Find where the given text appears and provide that cell's center as [X, Y] coordinate. 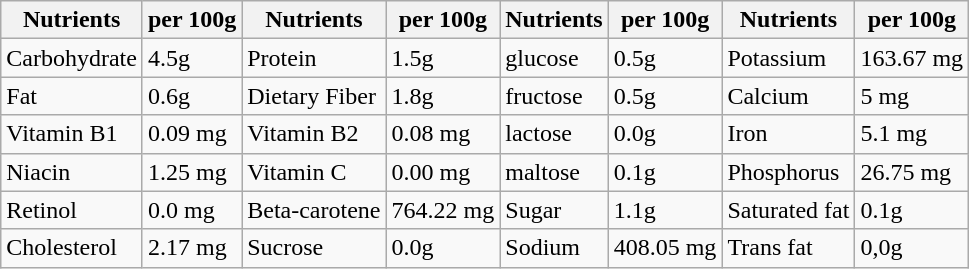
Iron [788, 134]
Cholesterol [72, 248]
Calcium [788, 96]
glucose [554, 58]
2.17 mg [192, 248]
26.75 mg [912, 172]
0.09 mg [192, 134]
0.0 mg [192, 210]
Retinol [72, 210]
Protein [314, 58]
Sugar [554, 210]
Vitamin B2 [314, 134]
1.5g [443, 58]
Trans fat [788, 248]
Potassium [788, 58]
163.67 mg [912, 58]
1.1g [665, 210]
Beta-carotene [314, 210]
5.1 mg [912, 134]
Vitamin B1 [72, 134]
Dietary Fiber [314, 96]
Phosphorus [788, 172]
408.05 mg [665, 248]
Niacin [72, 172]
Fat [72, 96]
0.08 mg [443, 134]
0,0g [912, 248]
1.8g [443, 96]
fructose [554, 96]
Carbohydrate [72, 58]
Sodium [554, 248]
1.25 mg [192, 172]
Sucrose [314, 248]
4.5g [192, 58]
5 mg [912, 96]
0.00 mg [443, 172]
Saturated fat [788, 210]
0.6g [192, 96]
764.22 mg [443, 210]
Vitamin C [314, 172]
maltose [554, 172]
lactose [554, 134]
